For the text-containing cell, return its midpoint in [X, Y] coordinate format. 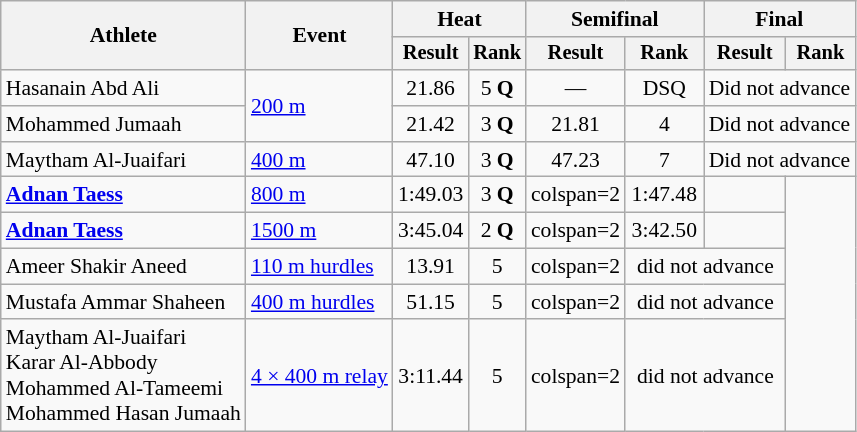
13.91 [430, 267]
Athlete [124, 36]
47.10 [430, 160]
Mustafa Ammar Shaheen [124, 302]
110 m hurdles [320, 267]
Final [780, 19]
400 m hurdles [320, 302]
1:47.48 [664, 195]
Mohammed Jumaah [124, 124]
4 × 400 m relay [320, 376]
3:45.04 [430, 231]
Heat [460, 19]
21.81 [576, 124]
Maytham Al-Juaifari [124, 160]
Ameer Shakir Aneed [124, 267]
7 [664, 160]
— [576, 88]
4 [664, 124]
3:42.50 [664, 231]
200 m [320, 106]
Maytham Al-JuaifariKarar Al-AbbodyMohammed Al-TameemiMohammed Hasan Jumaah [124, 376]
2 Q [497, 231]
3:11.44 [430, 376]
800 m [320, 195]
1:49.03 [430, 195]
5 Q [497, 88]
47.23 [576, 160]
21.42 [430, 124]
DSQ [664, 88]
51.15 [430, 302]
400 m [320, 160]
Event [320, 36]
21.86 [430, 88]
Hasanain Abd Ali [124, 88]
Semifinal [615, 19]
1500 m [320, 231]
